Pinpoint the cell where the given text exists, returning its [x, y] midpoint coordinate. 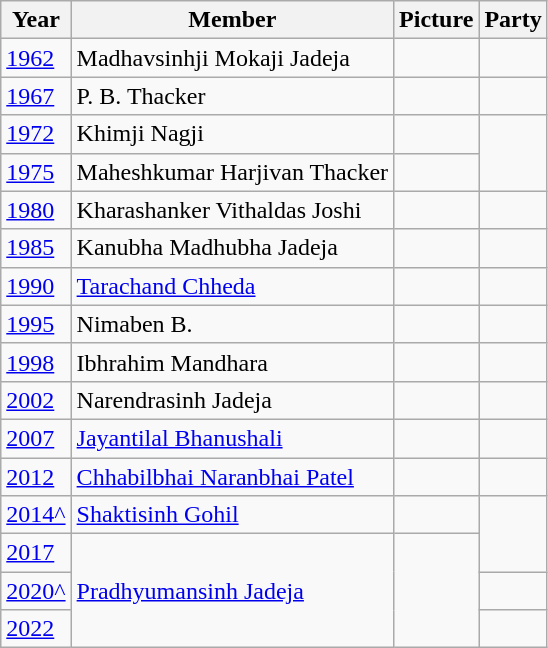
1990 [36, 286]
1998 [36, 362]
Jayantilal Bhanushali [232, 438]
Year [36, 20]
Nimaben B. [232, 324]
Party [513, 20]
2020^ [36, 591]
1972 [36, 134]
2002 [36, 400]
Tarachand Chheda [232, 286]
1995 [36, 324]
2007 [36, 438]
Picture [436, 20]
Kanubha Madhubha Jadeja [232, 248]
2012 [36, 477]
Kharashanker Vithaldas Joshi [232, 210]
Pradhyumansinh Jadeja [232, 591]
2014^ [36, 515]
2017 [36, 553]
Maheshkumar Harjivan Thacker [232, 172]
Chhabilbhai Naranbhai Patel [232, 477]
Member [232, 20]
2022 [36, 629]
Madhavsinhji Mokaji Jadeja [232, 58]
Narendrasinh Jadeja [232, 400]
1962 [36, 58]
1980 [36, 210]
Shaktisinh Gohil [232, 515]
Ibhrahim Mandhara [232, 362]
Khimji Nagji [232, 134]
P. B. Thacker [232, 96]
1967 [36, 96]
1975 [36, 172]
1985 [36, 248]
